Find where the given text appears and provide that cell's center as [x, y] coordinate. 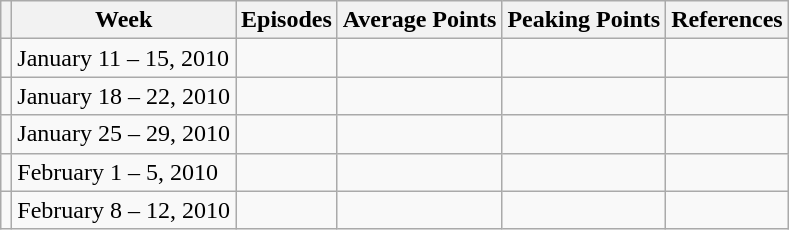
References [728, 20]
January 11 – 15, 2010 [124, 58]
February 8 – 12, 2010 [124, 210]
Episodes [287, 20]
February 1 – 5, 2010 [124, 172]
January 18 – 22, 2010 [124, 96]
Peaking Points [584, 20]
Week [124, 20]
Average Points [420, 20]
January 25 – 29, 2010 [124, 134]
